Search for the cell housing the specified text and yield its (x, y) center coordinate. 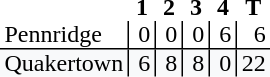
Quakertown (64, 63)
Pennridge (64, 35)
22 (253, 63)
